Return the (x, y) coordinate for the center point of the cell that contains the specified text.  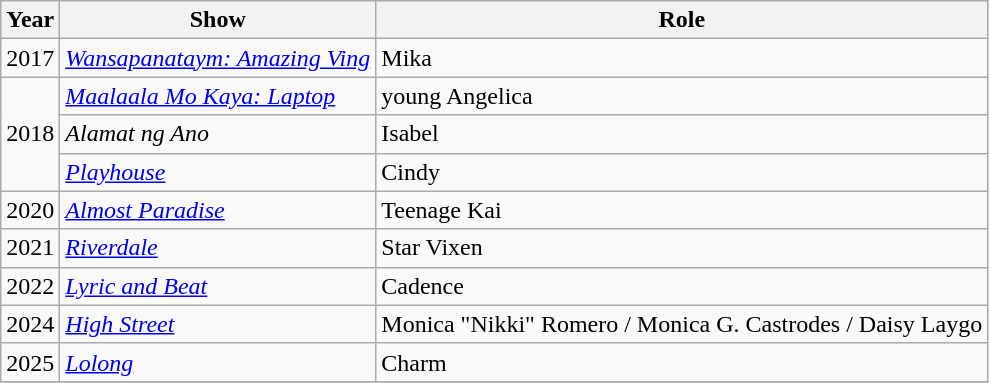
2022 (30, 286)
young Angelica (682, 96)
Show (218, 20)
2020 (30, 210)
Cindy (682, 172)
Lolong (218, 362)
Alamat ng Ano (218, 134)
Lyric and Beat (218, 286)
Year (30, 20)
Playhouse (218, 172)
Almost Paradise (218, 210)
Charm (682, 362)
Wansapanataym: Amazing Ving (218, 58)
High Street (218, 324)
Maalaala Mo Kaya: Laptop (218, 96)
Mika (682, 58)
2024 (30, 324)
Teenage Kai (682, 210)
2021 (30, 248)
Role (682, 20)
2018 (30, 134)
Isabel (682, 134)
Star Vixen (682, 248)
Cadence (682, 286)
Monica "Nikki" Romero / Monica G. Castrodes / Daisy Laygo (682, 324)
2025 (30, 362)
Riverdale (218, 248)
2017 (30, 58)
